Provide the [x, y] coordinate of the cell's center where the given text is located.  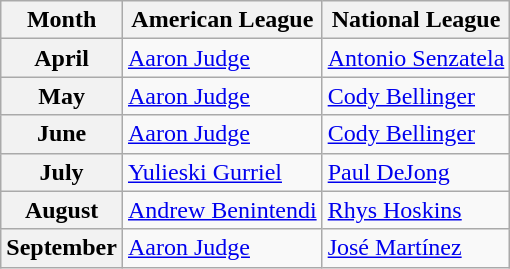
April [62, 58]
José Martínez [416, 248]
Rhys Hoskins [416, 210]
Yulieski Gurriel [222, 172]
May [62, 96]
Paul DeJong [416, 172]
August [62, 210]
Month [62, 20]
Antonio Senzatela [416, 58]
American League [222, 20]
National League [416, 20]
Andrew Benintendi [222, 210]
June [62, 134]
September [62, 248]
July [62, 172]
